For the text-containing cell, return its midpoint in [X, Y] coordinate format. 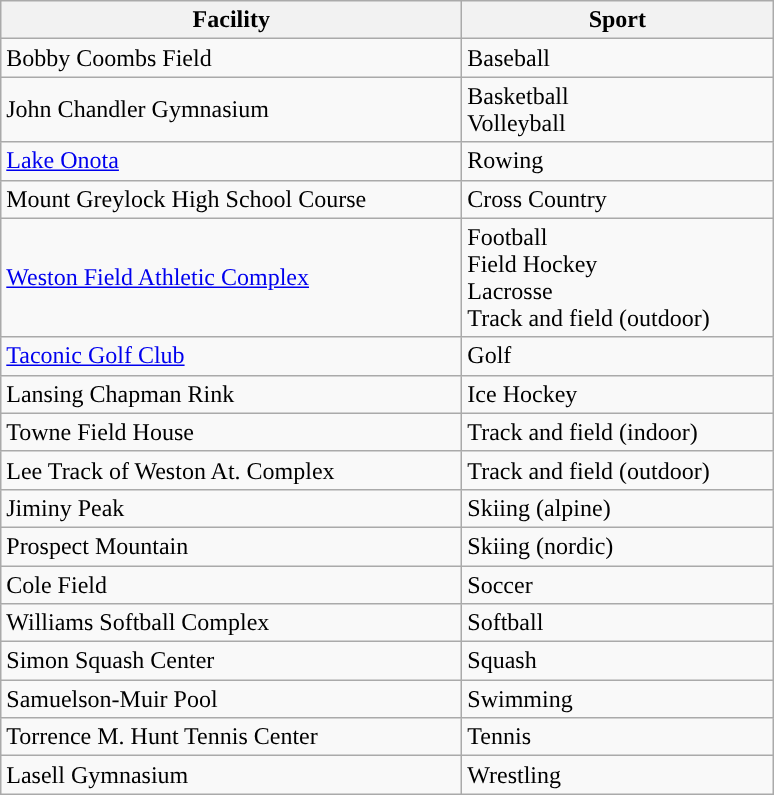
Williams Softball Complex [232, 623]
Wrestling [618, 775]
Lee Track of Weston At. Complex [232, 470]
Prospect Mountain [232, 546]
Tennis [618, 737]
Cole Field [232, 585]
Skiing (nordic) [618, 546]
Soccer [618, 585]
Samuelson-Muir Pool [232, 699]
Jiminy Peak [232, 508]
Squash [618, 661]
Rowing [618, 161]
Softball [618, 623]
Mount Greylock High School Course [232, 199]
Track and field (outdoor) [618, 470]
Baseball [618, 58]
Football Field Hockey Lacrosse Track and field (outdoor) [618, 278]
Basketball Volleyball [618, 110]
Skiing (alpine) [618, 508]
Lasell Gymnasium [232, 775]
Sport [618, 20]
Ice Hockey [618, 394]
Cross Country [618, 199]
Torrence M. Hunt Tennis Center [232, 737]
Lansing Chapman Rink [232, 394]
Facility [232, 20]
Weston Field Athletic Complex [232, 278]
Golf [618, 356]
John Chandler Gymnasium [232, 110]
Swimming [618, 699]
Track and field (indoor) [618, 432]
Bobby Coombs Field [232, 58]
Lake Onota [232, 161]
Taconic Golf Club [232, 356]
Simon Squash Center [232, 661]
Towne Field House [232, 432]
